Determine the [X, Y] coordinate at the center of the cell enclosing the given text.  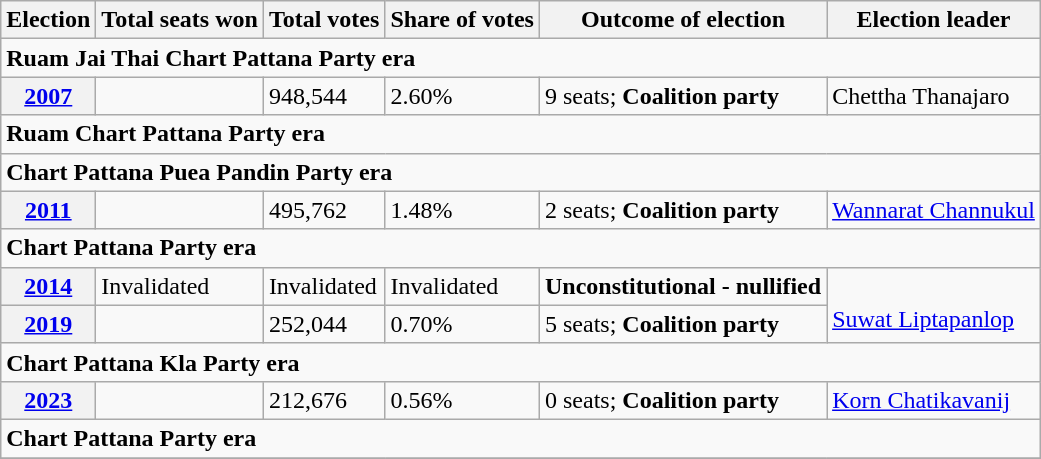
5 seats; Coalition party [682, 324]
2.60% [462, 96]
Election leader [934, 20]
9 seats; Coalition party [682, 96]
Total votes [324, 20]
2 seats; Coalition party [682, 210]
Ruam Chart Pattana Party era [521, 134]
Chart Pattana Kla Party era [521, 362]
Outcome of election [682, 20]
Total seats won [180, 20]
Korn Chatikavanij [934, 400]
Share of votes [462, 20]
2019 [48, 324]
Wannarat Channukul [934, 210]
2023 [48, 400]
0.56% [462, 400]
2007 [48, 96]
252,044 [324, 324]
Election [48, 20]
212,676 [324, 400]
Chettha Thanajaro [934, 96]
2014 [48, 286]
495,762 [324, 210]
2011 [48, 210]
0 seats; Coalition party [682, 400]
1.48% [462, 210]
Unconstitutional - nullified [682, 286]
948,544 [324, 96]
Chart Pattana Puea Pandin Party era [521, 172]
Suwat Liptapanlop [934, 305]
0.70% [462, 324]
Ruam Jai Thai Chart Pattana Party era [521, 58]
